From the cell containing the given text, extract its center point as (X, Y) coordinate. 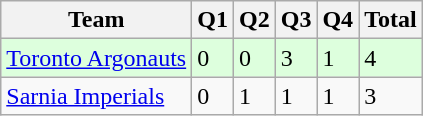
Q1 (213, 20)
Toronto Argonauts (96, 58)
Q2 (254, 20)
Q3 (296, 20)
Sarnia Imperials (96, 96)
Team (96, 20)
Q4 (338, 20)
Total (391, 20)
4 (391, 58)
